Detect which cell encompasses the target text, then output its [X, Y] center coordinate. 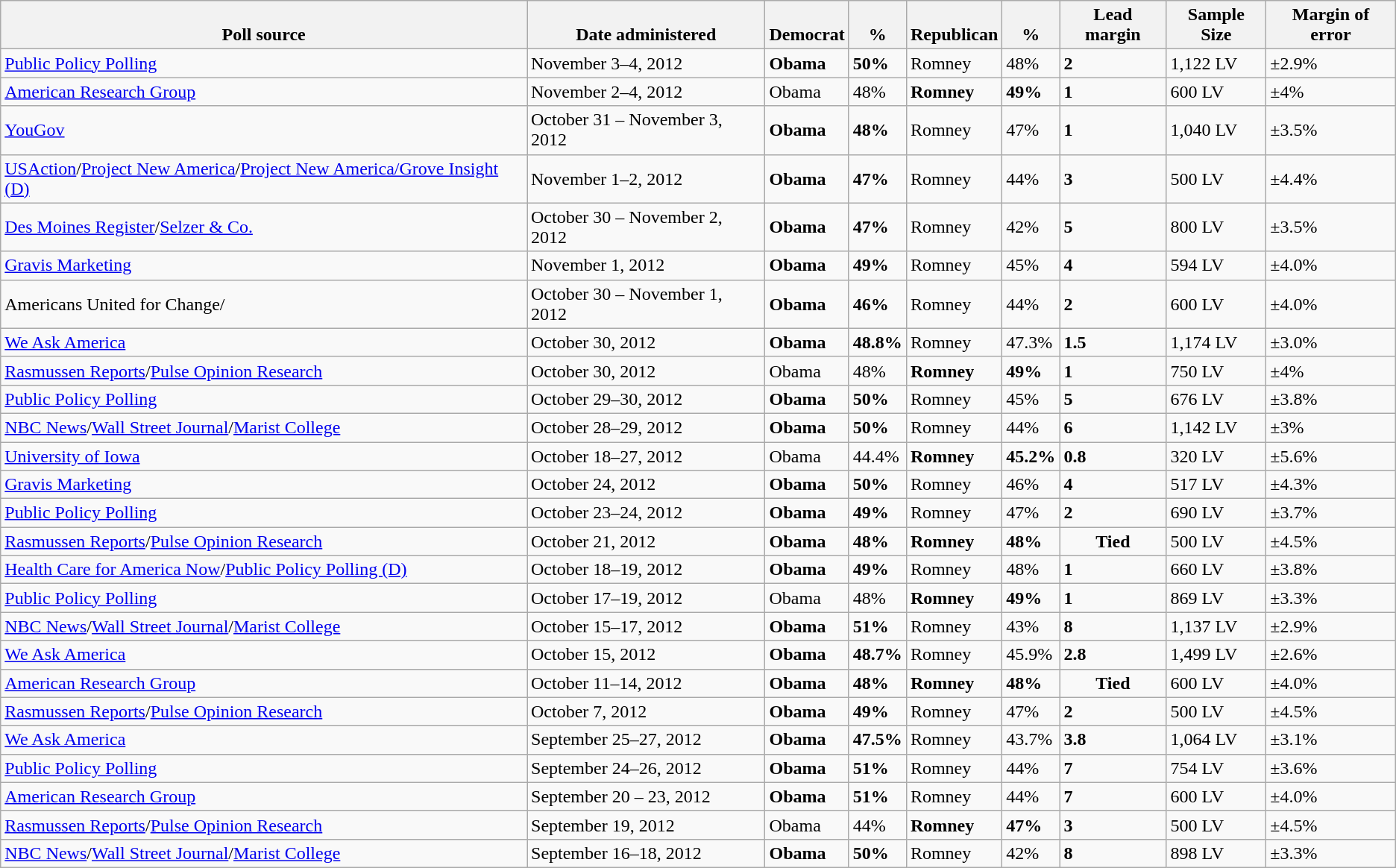
1,064 LV [1216, 740]
September 24–26, 2012 [646, 768]
November 2–4, 2012 [646, 92]
517 LV [1216, 485]
Republican [954, 25]
1,122 LV [1216, 63]
October 21, 2012 [646, 541]
±4.3% [1331, 485]
October 18–19, 2012 [646, 570]
869 LV [1216, 598]
University of Iowa [264, 456]
October 31 – November 3, 2012 [646, 130]
November 1–2, 2012 [646, 179]
1,174 LV [1216, 342]
±2.6% [1331, 655]
±3.1% [1331, 740]
±3.0% [1331, 342]
43.7% [1031, 740]
October 18–27, 2012 [646, 456]
43% [1031, 626]
690 LV [1216, 513]
Des Moines Register/Selzer & Co. [264, 227]
October 11–14, 2012 [646, 683]
45.2% [1031, 456]
Sample Size [1216, 25]
754 LV [1216, 768]
October 30 – November 1, 2012 [646, 304]
September 19, 2012 [646, 825]
Health Care for America Now/Public Policy Polling (D) [264, 570]
800 LV [1216, 227]
3.8 [1113, 740]
1,142 LV [1216, 427]
Date administered [646, 25]
320 LV [1216, 456]
November 1, 2012 [646, 265]
Democrat [807, 25]
±3% [1331, 427]
USAction/Project New America/Project New America/Grove Insight (D) [264, 179]
898 LV [1216, 853]
48.7% [877, 655]
October 15–17, 2012 [646, 626]
44.4% [877, 456]
Poll source [264, 25]
48.8% [877, 342]
45.9% [1031, 655]
±3.7% [1331, 513]
October 7, 2012 [646, 711]
October 23–24, 2012 [646, 513]
1.5 [1113, 342]
47.5% [877, 740]
660 LV [1216, 570]
October 29–30, 2012 [646, 399]
Americans United for Change/ [264, 304]
October 17–19, 2012 [646, 598]
750 LV [1216, 371]
YouGov [264, 130]
0.8 [1113, 456]
1,499 LV [1216, 655]
November 3–4, 2012 [646, 63]
October 24, 2012 [646, 485]
October 30 – November 2, 2012 [646, 227]
594 LV [1216, 265]
September 20 – 23, 2012 [646, 796]
Lead margin [1113, 25]
October 28–29, 2012 [646, 427]
October 15, 2012 [646, 655]
±4.4% [1331, 179]
Margin of error [1331, 25]
1,040 LV [1216, 130]
±3.6% [1331, 768]
1,137 LV [1216, 626]
676 LV [1216, 399]
September 25–27, 2012 [646, 740]
6 [1113, 427]
47.3% [1031, 342]
September 16–18, 2012 [646, 853]
±5.6% [1331, 456]
2.8 [1113, 655]
